Search for the cell housing the specified text and yield its [X, Y] center coordinate. 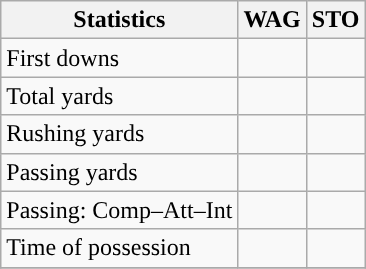
STO [336, 20]
Passing yards [120, 172]
Total yards [120, 96]
WAG [272, 20]
Time of possession [120, 248]
Statistics [120, 20]
First downs [120, 58]
Rushing yards [120, 134]
Passing: Comp–Att–Int [120, 210]
